Return the [x, y] coordinate for the center point of the cell that contains the specified text.  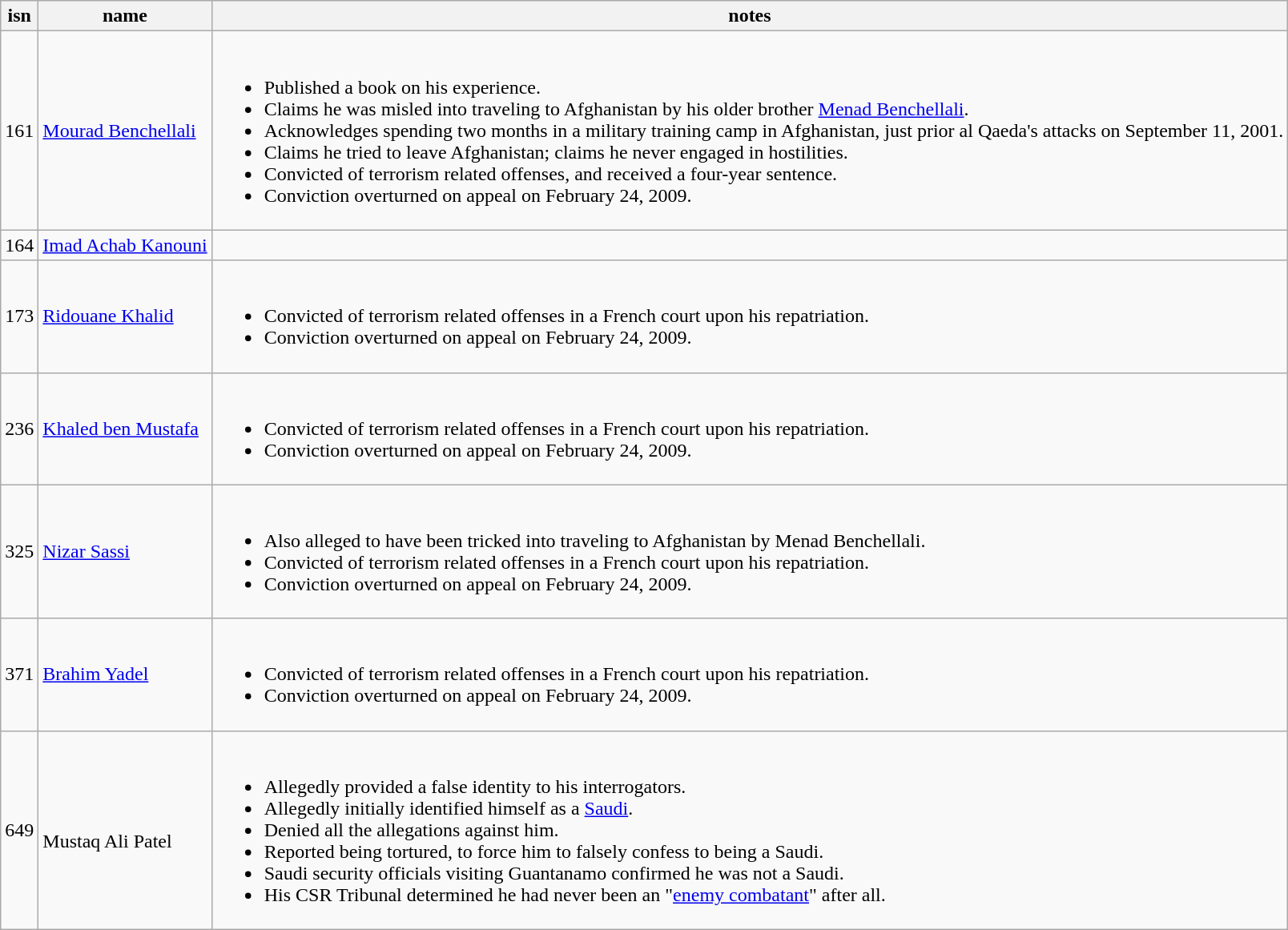
Imad Achab Kanouni [125, 245]
649 [19, 830]
Brahim Yadel [125, 674]
notes [750, 16]
Ridouane Khalid [125, 316]
Mourad Benchellali [125, 131]
236 [19, 429]
name [125, 16]
325 [19, 551]
161 [19, 131]
isn [19, 16]
Khaled ben Mustafa [125, 429]
173 [19, 316]
Mustaq Ali Patel [125, 830]
371 [19, 674]
164 [19, 245]
Nizar Sassi [125, 551]
